Output the (X, Y) coordinate of the center of the cell containing the given text.  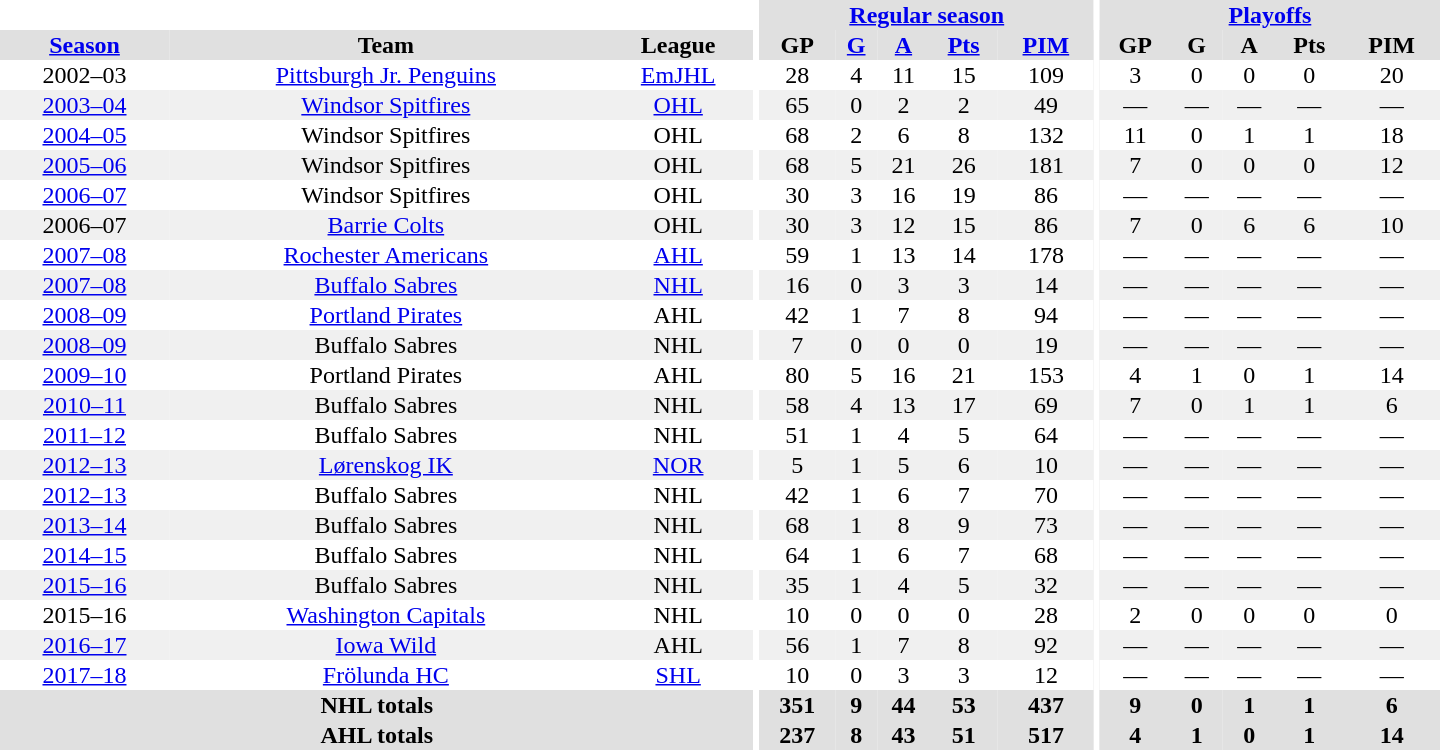
517 (1046, 735)
43 (903, 735)
53 (964, 705)
44 (903, 705)
Regular season (926, 15)
AHL totals (377, 735)
351 (797, 705)
Season (84, 45)
237 (797, 735)
26 (964, 165)
59 (797, 255)
2010–11 (84, 405)
94 (1046, 315)
Rochester Americans (386, 255)
56 (797, 645)
2016–17 (84, 645)
20 (1392, 75)
Barrie Colts (386, 225)
73 (1046, 525)
2014–15 (84, 555)
Washington Capitals (386, 615)
17 (964, 405)
2011–12 (84, 435)
2002–03 (84, 75)
NHL totals (377, 705)
109 (1046, 75)
League (678, 45)
Playoffs (1270, 15)
80 (797, 375)
2013–14 (84, 525)
18 (1392, 135)
NOR (678, 465)
181 (1046, 165)
153 (1046, 375)
178 (1046, 255)
58 (797, 405)
92 (1046, 645)
2003–04 (84, 105)
2009–10 (84, 375)
2004–05 (84, 135)
Pittsburgh Jr. Penguins (386, 75)
2017–18 (84, 675)
70 (1046, 495)
437 (1046, 705)
49 (1046, 105)
132 (1046, 135)
Iowa Wild (386, 645)
2005–06 (84, 165)
EmJHL (678, 75)
65 (797, 105)
Lørenskog IK (386, 465)
32 (1046, 585)
69 (1046, 405)
Team (386, 45)
SHL (678, 675)
35 (797, 585)
Frölunda HC (386, 675)
